Output the [X, Y] coordinate of the center of the cell containing the given text.  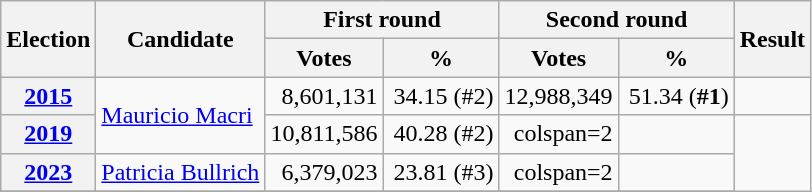
Candidate [180, 39]
51.34 (#1) [676, 96]
12,988,349 [558, 96]
10,811,586 [324, 134]
2023 [48, 172]
8,601,131 [324, 96]
23.81 (#3) [441, 172]
2019 [48, 134]
Second round [616, 20]
6,379,023 [324, 172]
Patricia Bullrich [180, 172]
34.15 (#2) [441, 96]
2015 [48, 96]
Mauricio Macri [180, 115]
40.28 (#2) [441, 134]
First round [382, 20]
Election [48, 39]
Result [772, 39]
